Output the [x, y] coordinate of the center of the cell containing the given text.  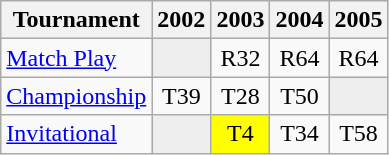
Match Play [76, 58]
2003 [240, 20]
2004 [300, 20]
T28 [240, 96]
2002 [182, 20]
T4 [240, 134]
T58 [358, 134]
R32 [240, 58]
Tournament [76, 20]
Invitational [76, 134]
2005 [358, 20]
T50 [300, 96]
Championship [76, 96]
T34 [300, 134]
T39 [182, 96]
